Search for the cell housing the specified text and yield its (x, y) center coordinate. 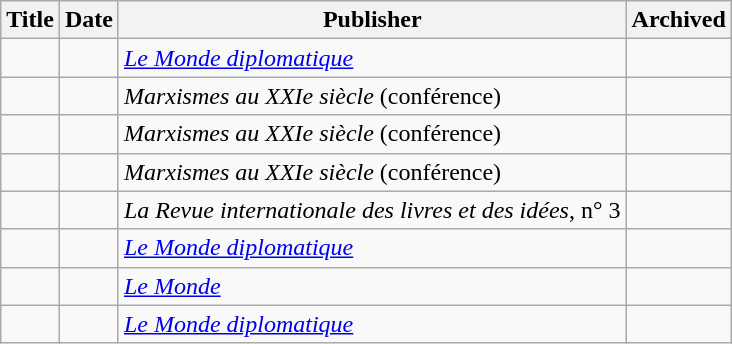
Le Monde (372, 286)
Archived (678, 20)
Title (30, 20)
Date (88, 20)
Publisher (372, 20)
La Revue internationale des livres et des idées, n° 3 (372, 210)
